Search for the cell housing the specified text and yield its (x, y) center coordinate. 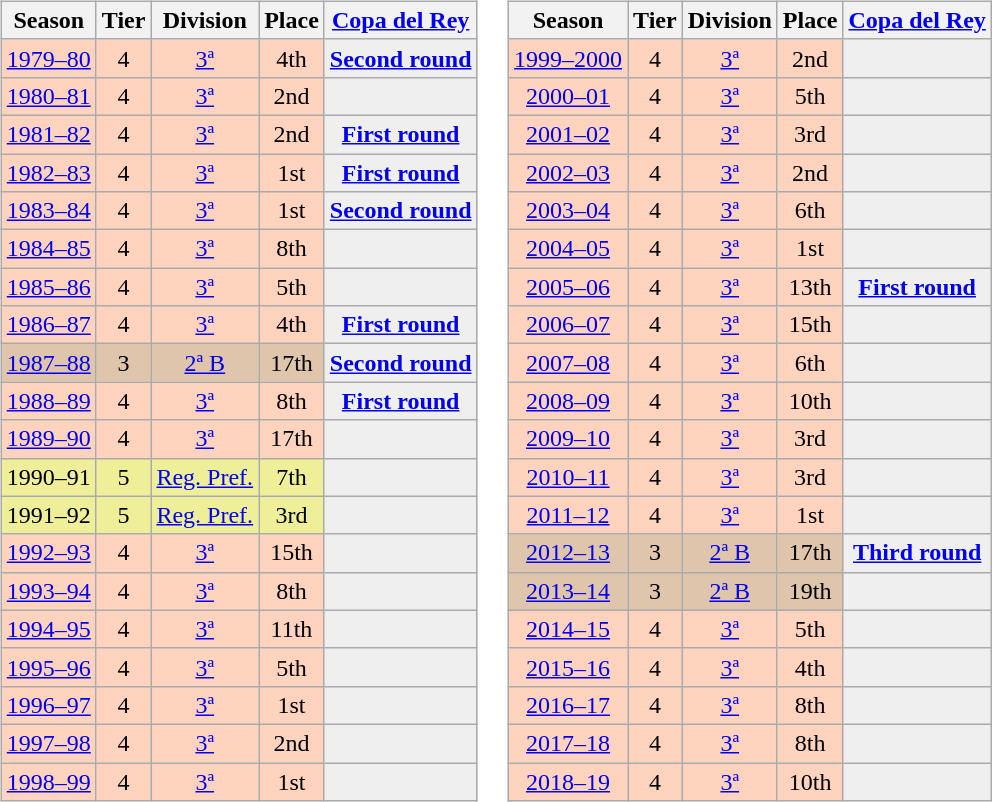
2007–08 (568, 363)
1983–84 (48, 211)
13th (810, 287)
11th (292, 629)
2014–15 (568, 629)
7th (292, 477)
2008–09 (568, 401)
2003–04 (568, 211)
1982–83 (48, 173)
2016–17 (568, 705)
2011–12 (568, 515)
2018–19 (568, 781)
2017–18 (568, 743)
1980–81 (48, 96)
2006–07 (568, 325)
1989–90 (48, 439)
2015–16 (568, 667)
19th (810, 591)
2009–10 (568, 439)
2001–02 (568, 134)
1988–89 (48, 401)
1981–82 (48, 134)
1998–99 (48, 781)
Third round (917, 553)
1996–97 (48, 705)
2005–06 (568, 287)
2004–05 (568, 249)
2013–14 (568, 591)
2000–01 (568, 96)
1985–86 (48, 287)
1986–87 (48, 325)
1979–80 (48, 58)
1991–92 (48, 515)
2010–11 (568, 477)
1987–88 (48, 363)
1997–98 (48, 743)
1995–96 (48, 667)
1992–93 (48, 553)
1990–91 (48, 477)
2002–03 (568, 173)
1999–2000 (568, 58)
2012–13 (568, 553)
1993–94 (48, 591)
1984–85 (48, 249)
1994–95 (48, 629)
